Output the (X, Y) coordinate of the center of the cell containing the given text.  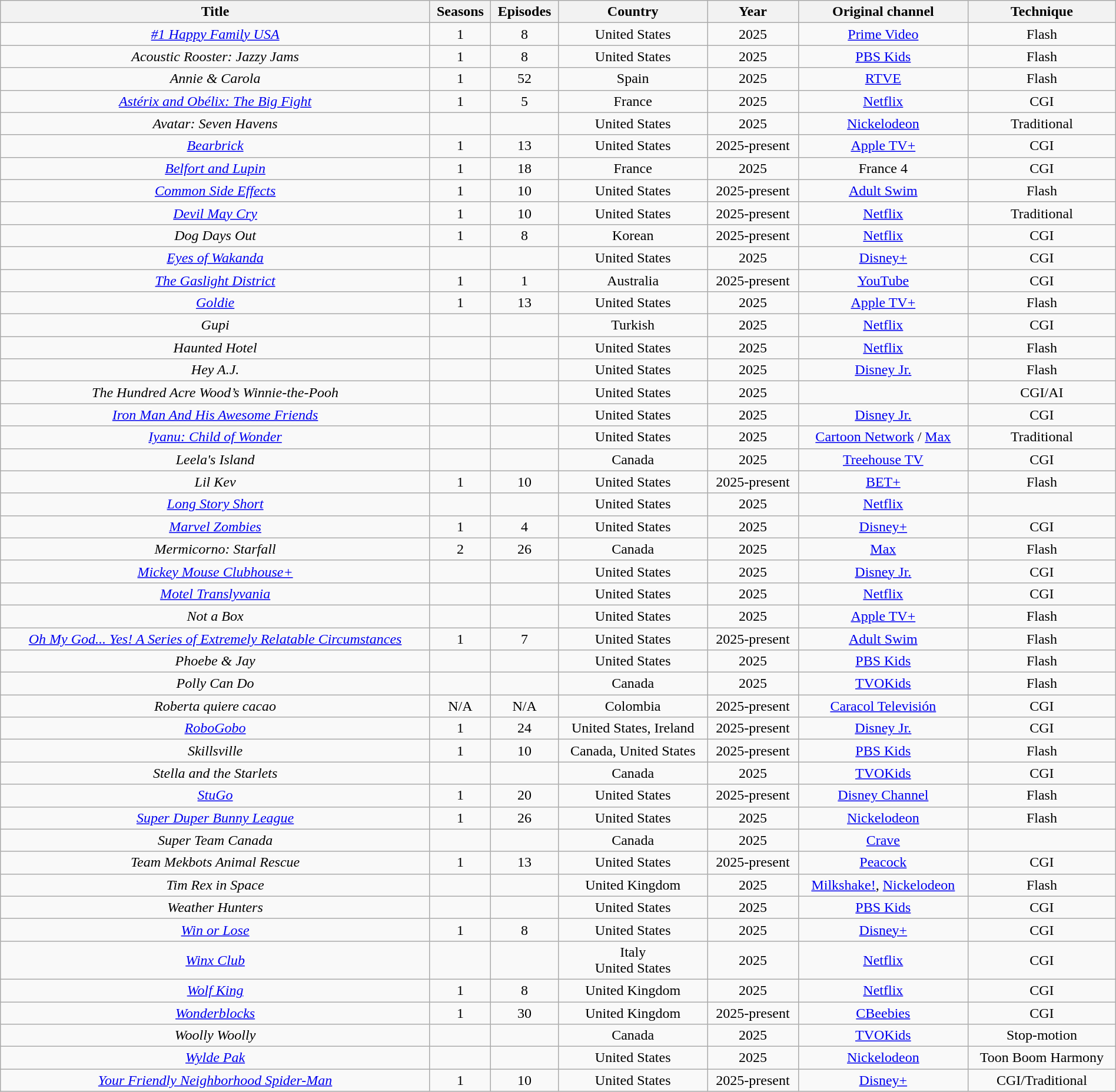
Spain (633, 79)
Acoustic Rooster: Jazzy Jams (215, 56)
Country (633, 12)
BET+ (883, 482)
Dog Days Out (215, 235)
Woolly Woolly (215, 1036)
Max (883, 549)
Iyanu: Child of Wonder (215, 437)
France 4 (883, 168)
Technique (1042, 12)
CGI/Traditional (1042, 1080)
Annie & Carola (215, 79)
Iron Man And His Awesome Friends (215, 415)
#1 Happy Family USA (215, 34)
Stop-motion (1042, 1036)
Episodes (524, 12)
CBeebies (883, 1013)
Oh My God... Yes! A Series of Extremely Relatable Circumstances (215, 638)
YouTube (883, 281)
Win or Lose (215, 930)
Weather Hunters (215, 907)
Gupi (215, 325)
20 (524, 795)
Cartoon Network / Max (883, 437)
United States, Ireland (633, 728)
Polly Can Do (215, 684)
ItalyUnited States (633, 960)
4 (524, 527)
StuGo (215, 795)
24 (524, 728)
Long Story Short (215, 504)
Lil Kev (215, 482)
Colombia (633, 706)
Not a Box (215, 616)
Devil May Cry (215, 213)
Turkish (633, 325)
The Hundred Acre Wood’s Winnie-the-Pooh (215, 392)
Goldie (215, 303)
Phoebe & Jay (215, 661)
Seasons (460, 12)
Korean (633, 235)
30 (524, 1013)
Australia (633, 281)
Your Friendly Neighborhood Spider-Man (215, 1080)
Avatar: Seven Havens (215, 124)
Year (753, 12)
Roberta quiere cacao (215, 706)
Tim Rex in Space (215, 885)
Wolf King (215, 990)
Team Mekbots Animal Rescue (215, 863)
18 (524, 168)
Disney Channel (883, 795)
Canada, United States (633, 751)
Wylde Pak (215, 1058)
Original channel (883, 12)
52 (524, 79)
Toon Boom Harmony (1042, 1058)
Peacock (883, 863)
Treehouse TV (883, 460)
RTVE (883, 79)
7 (524, 638)
Prime Video (883, 34)
Astérix and Obélix: The Big Fight (215, 101)
Bearbrick (215, 146)
Milkshake!, Nickelodeon (883, 885)
Haunted Hotel (215, 348)
Wonderblocks (215, 1013)
2 (460, 549)
Super Duper Bunny League (215, 818)
The Gaslight District (215, 281)
RoboGobo (215, 728)
Winx Club (215, 960)
CGI/AI (1042, 392)
Title (215, 12)
Super Team Canada (215, 840)
Eyes of Wakanda (215, 258)
Caracol Televisión (883, 706)
Skillsville (215, 751)
Motel Translyvania (215, 594)
Mickey Mouse Clubhouse+ (215, 571)
Stella and the Starlets (215, 773)
Mermicorno: Starfall (215, 549)
5 (524, 101)
Marvel Zombies (215, 527)
Belfort and Lupin (215, 168)
Leela's Island (215, 460)
Crave (883, 840)
Hey A.J. (215, 370)
Common Side Effects (215, 191)
